For the text-containing cell, return its midpoint in [x, y] coordinate format. 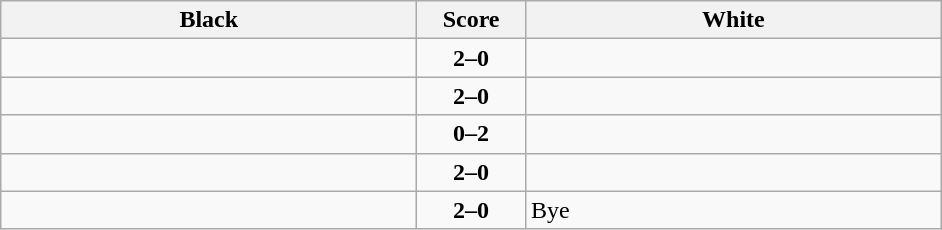
0–2 [472, 134]
White [733, 20]
Bye [733, 210]
Black [209, 20]
Score [472, 20]
